Return (x, y) of the center of cell containing provided text 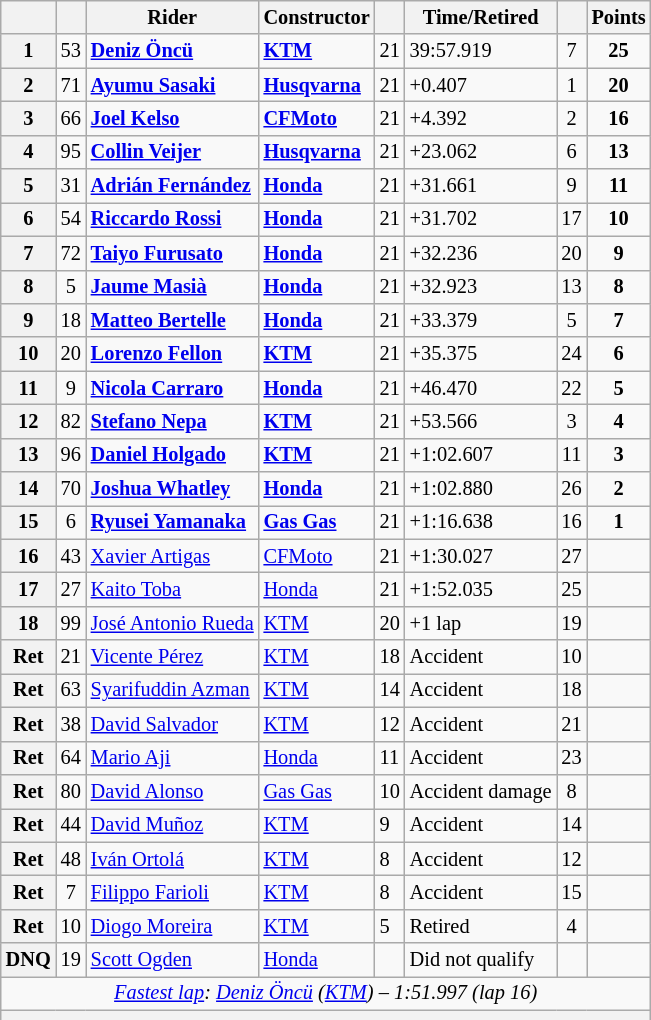
Joel Kelso (172, 118)
David Alonso (172, 791)
Xavier Artigas (172, 556)
80 (71, 791)
44 (71, 825)
Ryusei Yamanaka (172, 522)
Rider (172, 17)
+4.392 (481, 118)
Deniz Öncü (172, 51)
70 (71, 489)
+46.470 (481, 388)
Taiyo Furusato (172, 253)
+53.566 (481, 421)
+35.375 (481, 354)
+32.236 (481, 253)
43 (71, 556)
Matteo Bertelle (172, 320)
96 (71, 455)
Ayumu Sasaki (172, 85)
31 (71, 186)
+1 lap (481, 623)
Retired (481, 926)
Nicola Carraro (172, 388)
José Antonio Rueda (172, 623)
DNQ (28, 960)
+23.062 (481, 152)
39:57.919 (481, 51)
Did not qualify (481, 960)
Stefano Nepa (172, 421)
Diogo Moreira (172, 926)
23 (571, 758)
Adrián Fernández (172, 186)
+1:30.027 (481, 556)
26 (571, 489)
Daniel Holgado (172, 455)
+1:02.607 (481, 455)
Lorenzo Fellon (172, 354)
+31.702 (481, 219)
38 (71, 724)
72 (71, 253)
+33.379 (481, 320)
Vicente Pérez (172, 657)
64 (71, 758)
99 (71, 623)
22 (571, 388)
Mario Aji (172, 758)
Joshua Whatley (172, 489)
Iván Ortolá (172, 859)
Constructor (317, 17)
Time/Retired (481, 17)
24 (571, 354)
+1:16.638 (481, 522)
82 (71, 421)
+1:52.035 (481, 589)
71 (71, 85)
Riccardo Rossi (172, 219)
Syarifuddin Azman (172, 690)
Jaume Masià (172, 287)
63 (71, 690)
+32.923 (481, 287)
53 (71, 51)
54 (71, 219)
+1:02.880 (481, 489)
Filippo Farioli (172, 892)
95 (71, 152)
Scott Ogden (172, 960)
48 (71, 859)
+31.661 (481, 186)
Accident damage (481, 791)
David Salvador (172, 724)
66 (71, 118)
David Muñoz (172, 825)
Fastest lap: Deniz Öncü (KTM) – 1:51.997 (lap 16) (326, 993)
Collin Veijer (172, 152)
+0.407 (481, 85)
Kaito Toba (172, 589)
Points (619, 17)
